Capture the cell that displays the provided text and extract its (x, y) central coordinate. 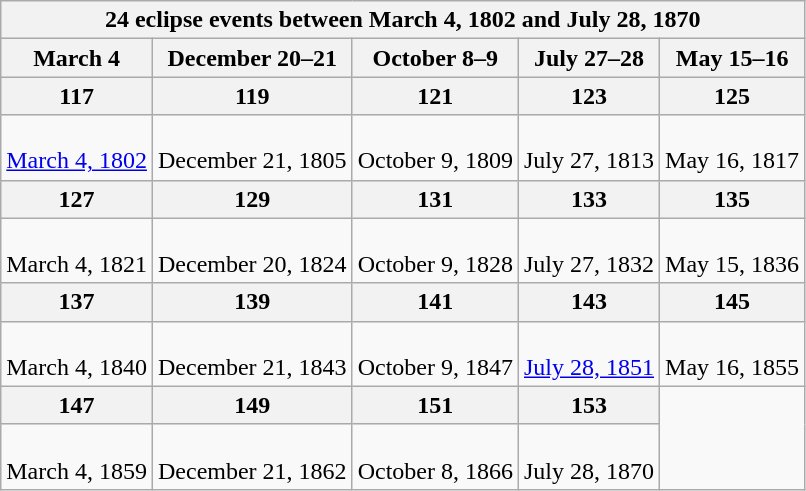
May 16, 1817 (732, 148)
May 15–16 (732, 58)
139 (252, 302)
December 20–21 (252, 58)
July 27, 1813 (588, 148)
119 (252, 96)
July 28, 1870 (588, 456)
151 (435, 405)
121 (435, 96)
October 8–9 (435, 58)
127 (77, 199)
133 (588, 199)
129 (252, 199)
March 4, 1859 (77, 456)
October 8, 1866 (435, 456)
October 9, 1809 (435, 148)
May 16, 1855 (732, 354)
145 (732, 302)
24 eclipse events between March 4, 1802 and July 28, 1870 (403, 20)
153 (588, 405)
March 4 (77, 58)
117 (77, 96)
123 (588, 96)
147 (77, 405)
December 21, 1862 (252, 456)
July 28, 1851 (588, 354)
137 (77, 302)
125 (732, 96)
October 9, 1847 (435, 354)
135 (732, 199)
July 27, 1832 (588, 250)
July 27–28 (588, 58)
December 20, 1824 (252, 250)
141 (435, 302)
May 15, 1836 (732, 250)
March 4, 1802 (77, 148)
December 21, 1843 (252, 354)
131 (435, 199)
143 (588, 302)
March 4, 1840 (77, 354)
December 21, 1805 (252, 148)
October 9, 1828 (435, 250)
149 (252, 405)
March 4, 1821 (77, 250)
